Extract the [x, y] coordinate from the center of the cell holding the provided text.  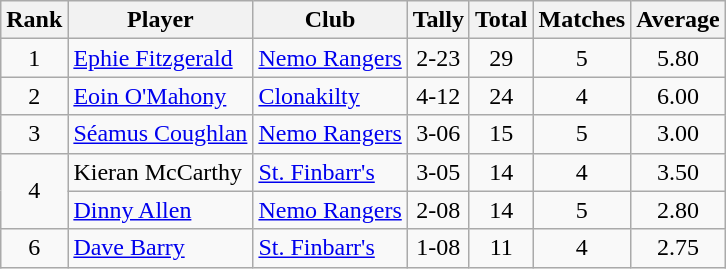
Clonakilty [330, 96]
11 [501, 248]
4-12 [438, 96]
Average [678, 20]
Club [330, 20]
Player [160, 20]
24 [501, 96]
3-05 [438, 172]
Kieran McCarthy [160, 172]
3.00 [678, 134]
29 [501, 58]
Dinny Allen [160, 210]
3 [34, 134]
2.80 [678, 210]
Rank [34, 20]
6 [34, 248]
15 [501, 134]
3.50 [678, 172]
1 [34, 58]
6.00 [678, 96]
Eoin O'Mahony [160, 96]
Total [501, 20]
Matches [582, 20]
Tally [438, 20]
3-06 [438, 134]
Ephie Fitzgerald [160, 58]
2-23 [438, 58]
Dave Barry [160, 248]
2-08 [438, 210]
1-08 [438, 248]
Séamus Coughlan [160, 134]
5.80 [678, 58]
2.75 [678, 248]
2 [34, 96]
